From the cell containing the given text, extract its center point as (X, Y) coordinate. 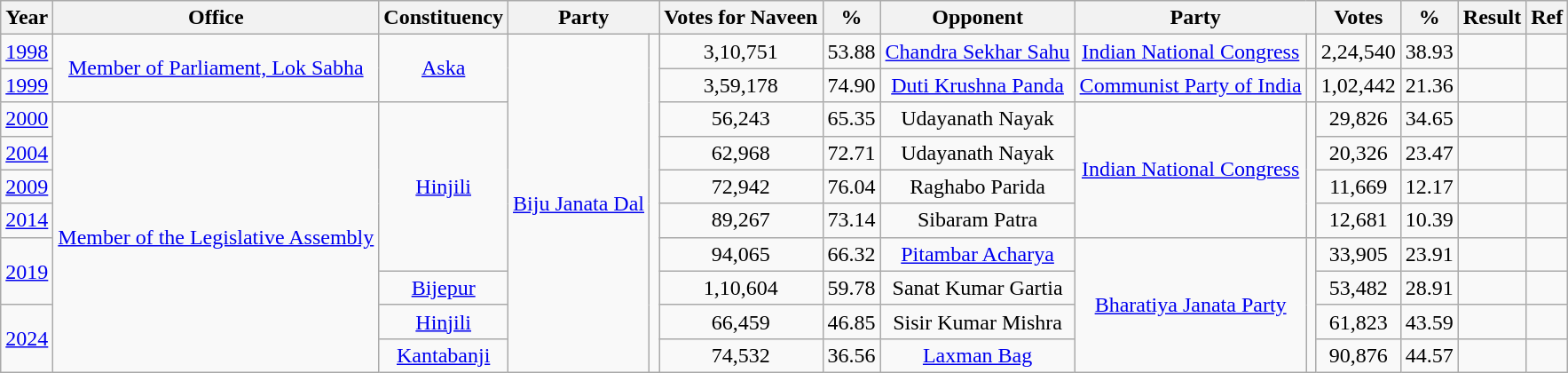
36.56 (852, 355)
1,10,604 (741, 288)
Constituency (444, 18)
20,326 (1358, 153)
3,59,178 (741, 85)
Laxman Bag (978, 355)
12.17 (1429, 186)
76.04 (852, 186)
94,065 (741, 254)
59.78 (852, 288)
72.71 (852, 153)
Aska (444, 68)
10.39 (1429, 220)
2000 (27, 119)
23.47 (1429, 153)
65.35 (852, 119)
29,826 (1358, 119)
2014 (27, 220)
53,482 (1358, 288)
2,24,540 (1358, 52)
46.85 (852, 321)
Year (27, 18)
Member of Parliament, Lok Sabha (217, 68)
3,10,751 (741, 52)
56,243 (741, 119)
Sisir Kumar Mishra (978, 321)
2009 (27, 186)
1,02,442 (1358, 85)
66.32 (852, 254)
Pitambar Acharya (978, 254)
Raghabo Parida (978, 186)
2019 (27, 271)
43.59 (1429, 321)
89,267 (741, 220)
Ref (1548, 18)
Duti Krushna Panda (978, 85)
Bharatiya Janata Party (1191, 305)
21.36 (1429, 85)
28.91 (1429, 288)
62,968 (741, 153)
73.14 (852, 220)
38.93 (1429, 52)
2024 (27, 338)
90,876 (1358, 355)
1999 (27, 85)
Votes (1358, 18)
66,459 (741, 321)
74,532 (741, 355)
33,905 (1358, 254)
Sibaram Patra (978, 220)
Biju Janata Dal (579, 204)
1998 (27, 52)
74.90 (852, 85)
23.91 (1429, 254)
44.57 (1429, 355)
Bijepur (444, 288)
11,669 (1358, 186)
34.65 (1429, 119)
12,681 (1358, 220)
Communist Party of India (1191, 85)
53.88 (852, 52)
Chandra Sekhar Sahu (978, 52)
Office (217, 18)
Sanat Kumar Gartia (978, 288)
Votes for Naveen (741, 18)
72,942 (741, 186)
2004 (27, 153)
61,823 (1358, 321)
Member of the Legislative Assembly (217, 237)
Kantabanji (444, 355)
Result (1492, 18)
Opponent (978, 18)
